Output the [x, y] coordinate of the center of the cell containing the given text.  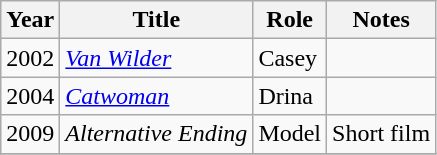
Van Wilder [156, 58]
Short film [382, 134]
Drina [290, 96]
Notes [382, 20]
Role [290, 20]
Alternative Ending [156, 134]
Title [156, 20]
Casey [290, 58]
Model [290, 134]
2004 [30, 96]
2002 [30, 58]
2009 [30, 134]
Catwoman [156, 96]
Year [30, 20]
